From the cell containing the given text, extract its center point as [X, Y] coordinate. 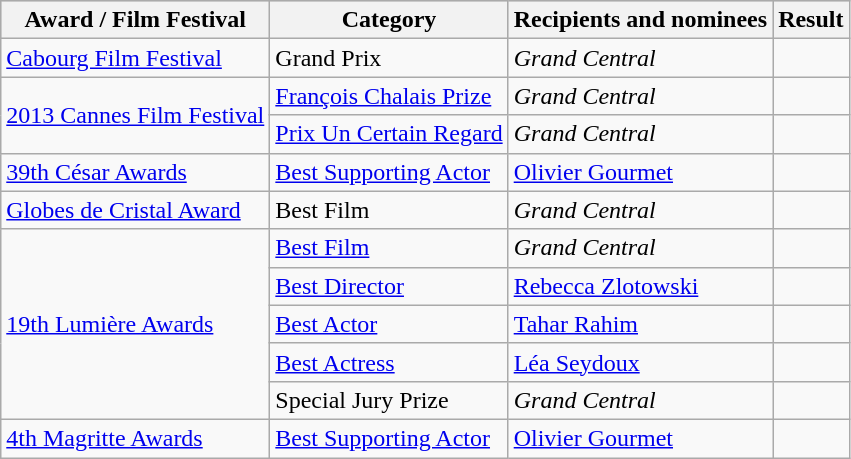
Special Jury Prize [389, 400]
François Chalais Prize [389, 96]
39th César Awards [136, 172]
Category [389, 20]
Prix Un Certain Regard [389, 134]
Award / Film Festival [136, 20]
Tahar Rahim [640, 324]
19th Lumière Awards [136, 324]
Best Actress [389, 362]
Léa Seydoux [640, 362]
Globes de Cristal Award [136, 210]
2013 Cannes Film Festival [136, 115]
4th Magritte Awards [136, 438]
Result [811, 20]
Rebecca Zlotowski [640, 286]
Best Director [389, 286]
Cabourg Film Festival [136, 58]
Grand Prix [389, 58]
Best Actor [389, 324]
Recipients and nominees [640, 20]
